Locate the cell with the specified text and output its (x, y) center coordinate. 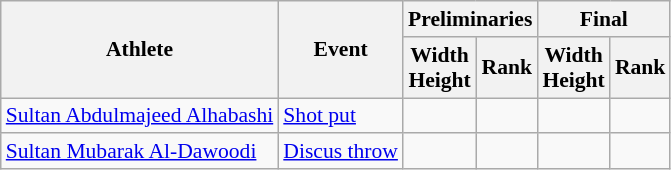
Sultan Abdulmajeed Alhabashi (140, 116)
Preliminaries (470, 19)
Discus throw (340, 152)
Sultan Mubarak Al-Dawoodi (140, 152)
Event (340, 50)
Shot put (340, 116)
Athlete (140, 50)
Final (604, 19)
